Pinpoint the cell where the given text exists, returning its [x, y] midpoint coordinate. 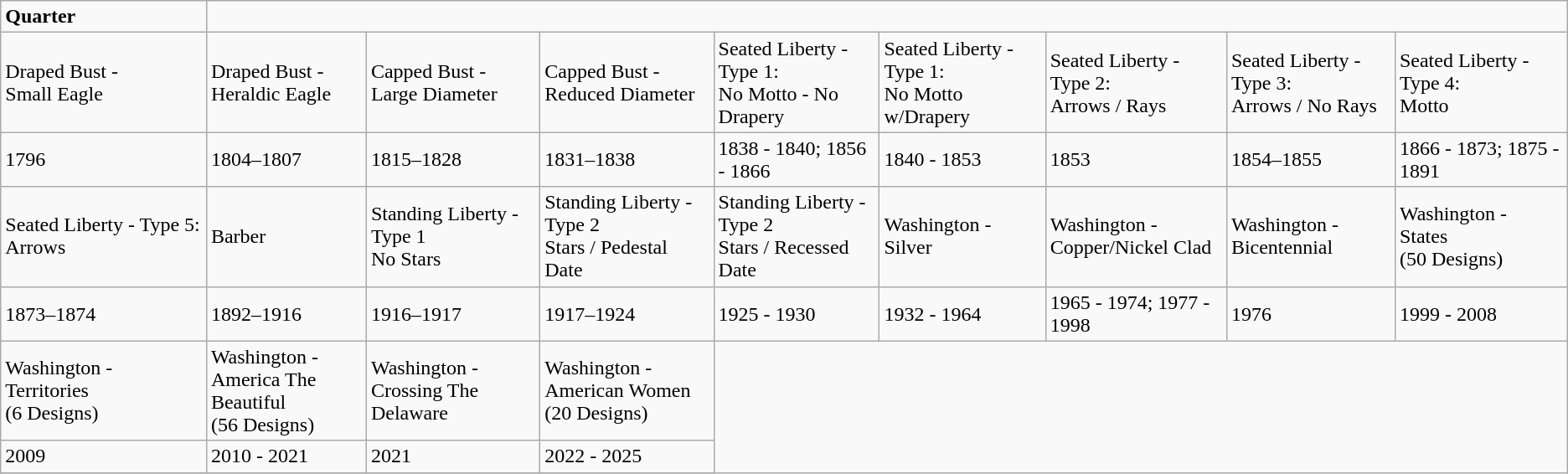
1873–1874 [104, 313]
1916–1917 [452, 313]
1866 - 1873; 1875 - 1891 [1481, 159]
Washington -America The Beautiful(56 Designs) [286, 390]
Capped Bust -Reduced Diameter [627, 82]
1804–1807 [286, 159]
1932 - 1964 [962, 313]
1892–1916 [286, 313]
Seated Liberty - Type 3:Arrows / No Rays [1310, 82]
Washington -States(50 Designs) [1481, 236]
2009 [104, 456]
2022 - 2025 [627, 456]
Seated Liberty - Type 2:Arrows / Rays [1136, 82]
1925 - 1930 [797, 313]
Seated Liberty - Type 5: Arrows [104, 236]
1854–1855 [1310, 159]
1853 [1136, 159]
Washington -Silver [962, 236]
2010 - 2021 [286, 456]
Washington -Copper/Nickel Clad [1136, 236]
1840 - 1853 [962, 159]
1917–1924 [627, 313]
1999 - 2008 [1481, 313]
Quarter [104, 17]
Standing Liberty - Type 2Stars / Recessed Date [797, 236]
2021 [452, 456]
Seated Liberty - Type 1:No Motto w/Drapery [962, 82]
Draped Bust -Heraldic Eagle [286, 82]
Washington -Crossing The Delaware [452, 390]
1831–1838 [627, 159]
Washington -Territories(6 Designs) [104, 390]
Capped Bust -Large Diameter [452, 82]
Washington -Bicentennial [1310, 236]
Seated Liberty - Type 1:No Motto - No Drapery [797, 82]
1838 - 1840; 1856 - 1866 [797, 159]
Draped Bust -Small Eagle [104, 82]
Barber [286, 236]
1976 [1310, 313]
1796 [104, 159]
Washington -American Women(20 Designs) [627, 390]
Standing Liberty - Type 2Stars / Pedestal Date [627, 236]
Seated Liberty - Type 4:Motto [1481, 82]
1965 - 1974; 1977 - 1998 [1136, 313]
Standing Liberty - Type 1No Stars [452, 236]
1815–1828 [452, 159]
